Pinpoint the cell where the given text exists, returning its [X, Y] midpoint coordinate. 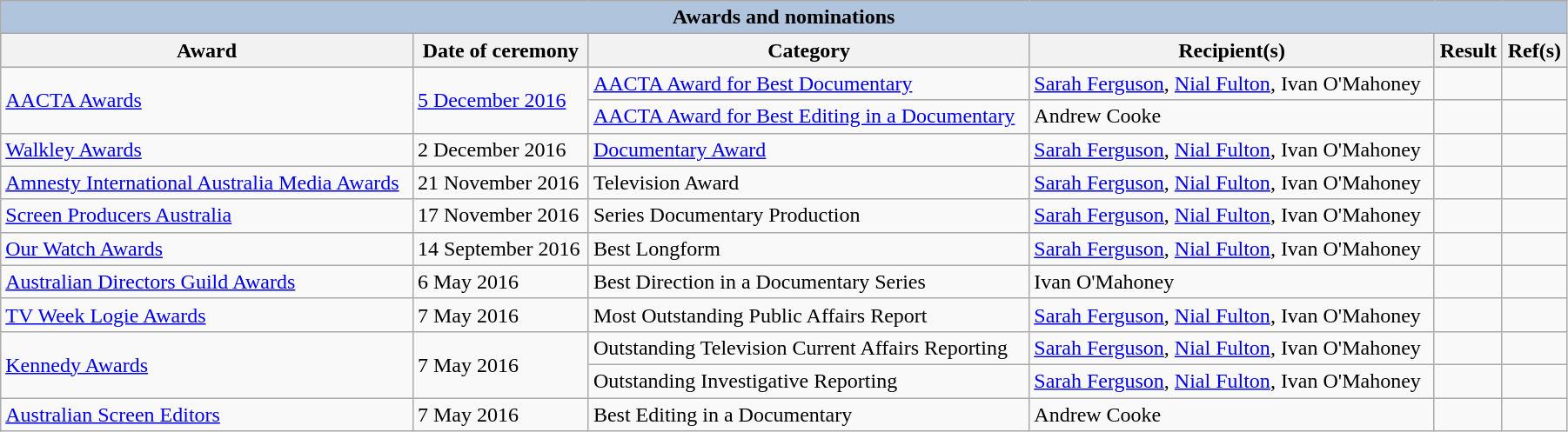
Best Longform [808, 249]
Outstanding Television Current Affairs Reporting [808, 348]
Documentary Award [808, 150]
Date of ceremony [500, 50]
14 September 2016 [500, 249]
Best Editing in a Documentary [808, 415]
AACTA Awards [207, 100]
Result [1468, 50]
5 December 2016 [500, 100]
Our Watch Awards [207, 249]
AACTA Award for Best Editing in a Documentary [808, 116]
Amnesty International Australia Media Awards [207, 183]
Best Direction in a Documentary Series [808, 282]
TV Week Logie Awards [207, 315]
AACTA Award for Best Documentary [808, 83]
Award [207, 50]
Australian Directors Guild Awards [207, 282]
Australian Screen Editors [207, 415]
Awards and nominations [784, 17]
Walkley Awards [207, 150]
Most Outstanding Public Affairs Report [808, 315]
6 May 2016 [500, 282]
21 November 2016 [500, 183]
Screen Producers Australia [207, 216]
Outstanding Investigative Reporting [808, 381]
Kennedy Awards [207, 364]
Ref(s) [1534, 50]
Television Award [808, 183]
2 December 2016 [500, 150]
Category [808, 50]
Series Documentary Production [808, 216]
17 November 2016 [500, 216]
Ivan O'Mahoney [1232, 282]
Recipient(s) [1232, 50]
